Capture the cell that displays the provided text and extract its (x, y) central coordinate. 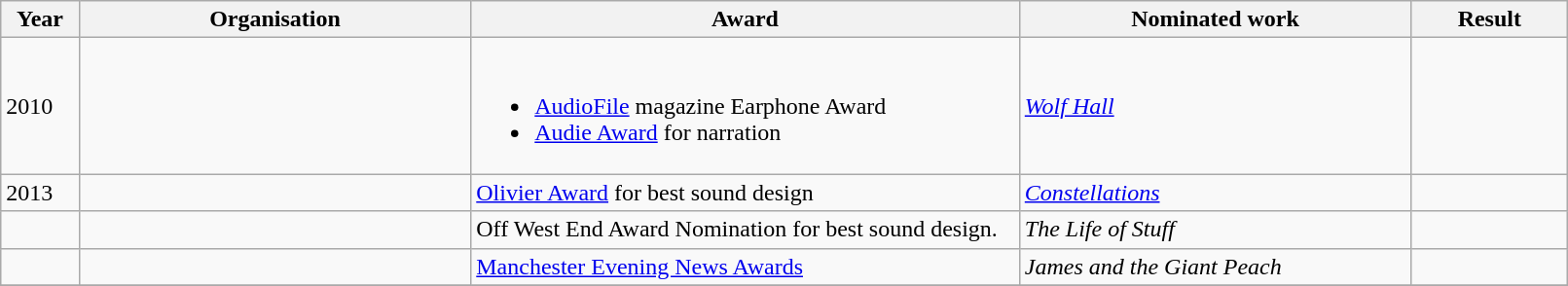
Year (40, 19)
Olivier Award for best sound design (746, 193)
Nominated work (1215, 19)
Result (1489, 19)
Organisation (274, 19)
2013 (40, 193)
The Life of Stuff (1215, 230)
James and the Giant Peach (1215, 267)
Award (746, 19)
AudioFile magazine Earphone AwardAudie Award for narration (746, 106)
Constellations (1215, 193)
2010 (40, 106)
Off West End Award Nomination for best sound design. (746, 230)
Wolf Hall (1215, 106)
Manchester Evening News Awards (746, 267)
